Detect which cell encompasses the target text, then output its (X, Y) center coordinate. 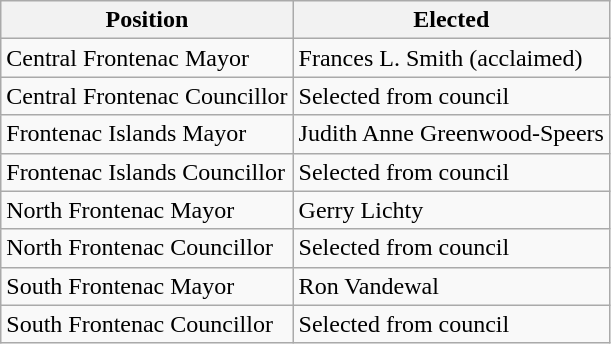
Gerry Lichty (451, 210)
Elected (451, 20)
Frances L. Smith (acclaimed) (451, 58)
Ron Vandewal (451, 286)
Central Frontenac Councillor (147, 96)
Judith Anne Greenwood-Speers (451, 134)
North Frontenac Mayor (147, 210)
Frontenac Islands Mayor (147, 134)
South Frontenac Mayor (147, 286)
Position (147, 20)
Central Frontenac Mayor (147, 58)
Frontenac Islands Councillor (147, 172)
South Frontenac Councillor (147, 324)
North Frontenac Councillor (147, 248)
